Find where the given text appears and provide that cell's center as (x, y) coordinate. 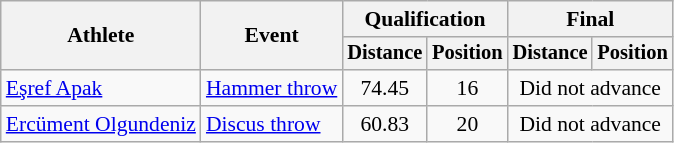
Event (272, 36)
Discus throw (272, 124)
60.83 (384, 124)
74.45 (384, 88)
Hammer throw (272, 88)
Final (590, 19)
Qualification (424, 19)
20 (467, 124)
Eşref Apak (101, 88)
Ercüment Olgundeniz (101, 124)
Athlete (101, 36)
16 (467, 88)
